Extract the [x, y] coordinate from the center of the cell holding the provided text.  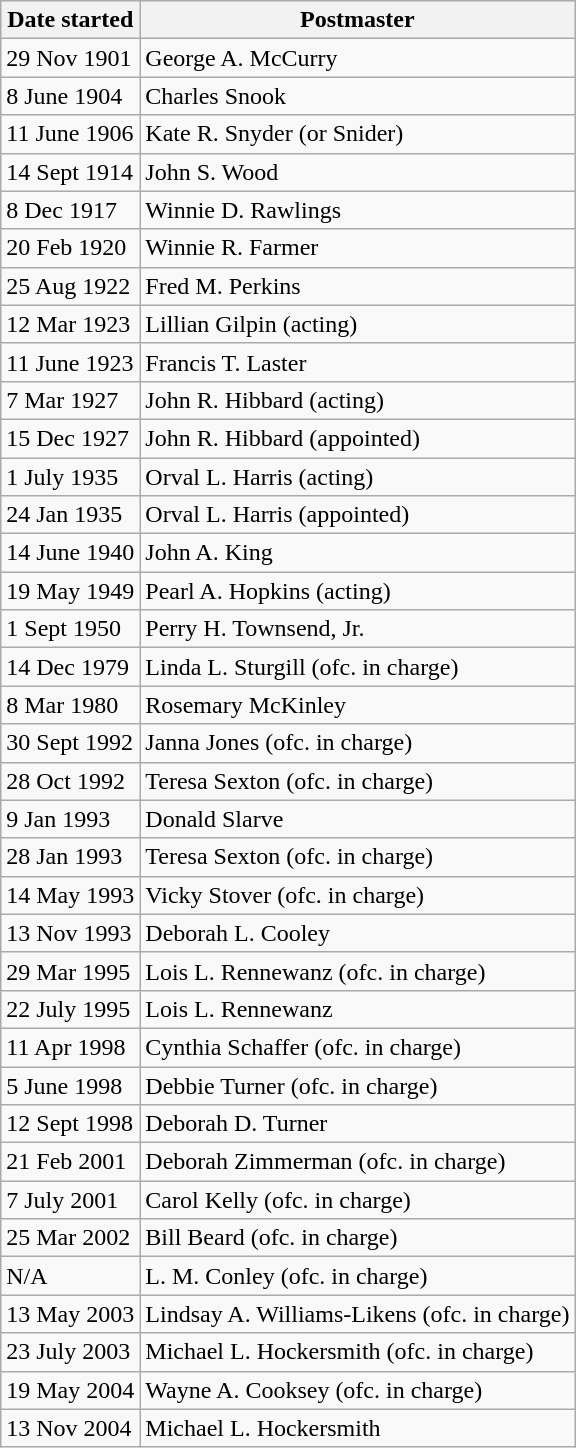
13 May 2003 [70, 1314]
George A. McCurry [358, 58]
13 Nov 1993 [70, 933]
Orval L. Harris (appointed) [358, 515]
Deborah Zimmerman (ofc. in charge) [358, 1162]
Cynthia Schaffer (ofc. in charge) [358, 1047]
Postmaster [358, 20]
11 Apr 1998 [70, 1047]
12 Mar 1923 [70, 324]
8 Mar 1980 [70, 705]
11 June 1923 [70, 362]
Kate R. Snyder (or Snider) [358, 134]
Rosemary McKinley [358, 705]
14 May 1993 [70, 895]
Pearl A. Hopkins (acting) [358, 591]
Lois L. Rennewanz (ofc. in charge) [358, 971]
Michael L. Hockersmith [358, 1428]
Winnie R. Farmer [358, 248]
19 May 1949 [70, 591]
Deborah D. Turner [358, 1124]
29 Mar 1995 [70, 971]
Lillian Gilpin (acting) [358, 324]
11 June 1906 [70, 134]
12 Sept 1998 [70, 1124]
28 Jan 1993 [70, 857]
25 Mar 2002 [70, 1238]
Debbie Turner (ofc. in charge) [358, 1085]
Deborah L. Cooley [358, 933]
13 Nov 2004 [70, 1428]
14 June 1940 [70, 553]
Perry H. Townsend, Jr. [358, 629]
30 Sept 1992 [70, 743]
25 Aug 1922 [70, 286]
Bill Beard (ofc. in charge) [358, 1238]
Orval L. Harris (acting) [358, 477]
Charles Snook [358, 96]
8 Dec 1917 [70, 210]
Fred M. Perkins [358, 286]
1 July 1935 [70, 477]
John A. King [358, 553]
21 Feb 2001 [70, 1162]
Wayne A. Cooksey (ofc. in charge) [358, 1390]
29 Nov 1901 [70, 58]
Michael L. Hockersmith (ofc. in charge) [358, 1352]
20 Feb 1920 [70, 248]
19 May 2004 [70, 1390]
15 Dec 1927 [70, 438]
8 June 1904 [70, 96]
7 July 2001 [70, 1200]
L. M. Conley (ofc. in charge) [358, 1276]
5 June 1998 [70, 1085]
N/A [70, 1276]
John S. Wood [358, 172]
1 Sept 1950 [70, 629]
Date started [70, 20]
Janna Jones (ofc. in charge) [358, 743]
14 Sept 1914 [70, 172]
24 Jan 1935 [70, 515]
Donald Slarve [358, 819]
Vicky Stover (ofc. in charge) [358, 895]
28 Oct 1992 [70, 781]
Linda L. Sturgill (ofc. in charge) [358, 667]
Winnie D. Rawlings [358, 210]
14 Dec 1979 [70, 667]
7 Mar 1927 [70, 400]
23 July 2003 [70, 1352]
John R. Hibbard (acting) [358, 400]
Lindsay A. Williams-Likens (ofc. in charge) [358, 1314]
Carol Kelly (ofc. in charge) [358, 1200]
9 Jan 1993 [70, 819]
John R. Hibbard (appointed) [358, 438]
22 July 1995 [70, 1009]
Francis T. Laster [358, 362]
Lois L. Rennewanz [358, 1009]
